Identify which cell holds the provided text, then report its (X, Y) central coordinate. 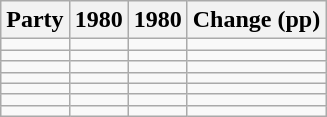
Change (pp) (256, 20)
Party (35, 20)
